Find where the given text appears and provide that cell's center as (x, y) coordinate. 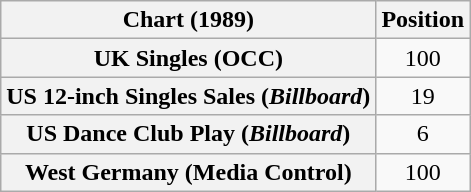
6 (423, 134)
19 (423, 96)
US 12-inch Singles Sales (Billboard) (188, 96)
Chart (1989) (188, 20)
US Dance Club Play (Billboard) (188, 134)
UK Singles (OCC) (188, 58)
West Germany (Media Control) (188, 172)
Position (423, 20)
